Return the [X, Y] coordinate for the center point of the cell that contains the specified text.  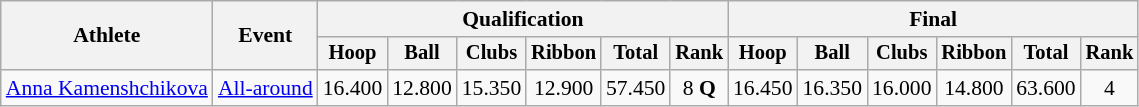
16.350 [832, 88]
Qualification [523, 19]
Event [266, 36]
16.000 [902, 88]
16.450 [762, 88]
Final [933, 19]
Anna Kamenshchikova [107, 88]
Athlete [107, 36]
63.600 [1046, 88]
12.800 [422, 88]
57.450 [636, 88]
15.350 [492, 88]
12.900 [564, 88]
16.400 [352, 88]
All-around [266, 88]
4 [1110, 88]
8 Q [699, 88]
14.800 [974, 88]
